Return the [X, Y] coordinate for the center point of the cell that contains the specified text.  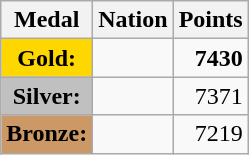
Medal [47, 20]
Points [210, 20]
Bronze: [47, 134]
Silver: [47, 96]
7219 [210, 134]
7371 [210, 96]
7430 [210, 58]
Gold: [47, 58]
Nation [133, 20]
